Return the [x, y] coordinate for the center point of the cell that contains the specified text.  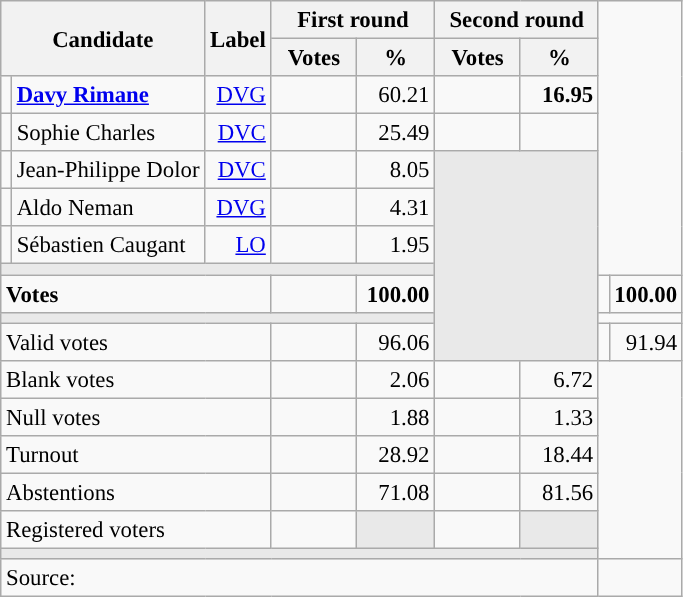
Second round [517, 20]
2.06 [396, 379]
Aldo Neman [108, 208]
96.06 [396, 342]
Source: [300, 578]
Blank votes [136, 379]
Null votes [136, 417]
LO [238, 245]
25.49 [396, 133]
71.08 [396, 492]
1.95 [396, 245]
91.94 [646, 342]
Abstentions [136, 492]
8.05 [396, 170]
18.44 [559, 455]
1.33 [559, 417]
4.31 [396, 208]
16.95 [559, 95]
Label [238, 38]
Sébastien Caugant [108, 245]
Davy Rimane [108, 95]
6.72 [559, 379]
1.88 [396, 417]
28.92 [396, 455]
Registered voters [136, 530]
Valid votes [136, 342]
First round [353, 20]
Sophie Charles [108, 133]
Candidate [103, 38]
Jean-Philippe Dolor [108, 170]
81.56 [559, 492]
60.21 [396, 95]
Turnout [136, 455]
